Locate the cell with the specified text and output its (X, Y) center coordinate. 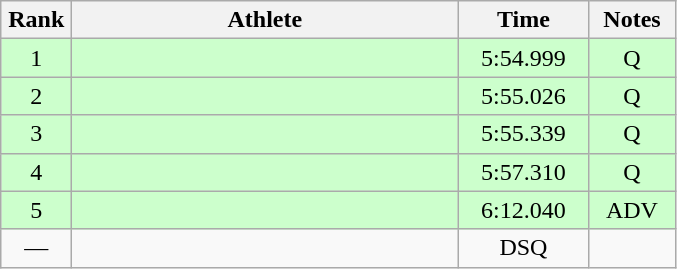
DSQ (524, 248)
Time (524, 20)
Athlete (265, 20)
5:57.310 (524, 172)
1 (36, 58)
2 (36, 96)
Rank (36, 20)
Notes (632, 20)
5:54.999 (524, 58)
ADV (632, 210)
5:55.026 (524, 96)
6:12.040 (524, 210)
5 (36, 210)
— (36, 248)
4 (36, 172)
3 (36, 134)
5:55.339 (524, 134)
